Extract the (X, Y) coordinate from the center of the cell holding the provided text.  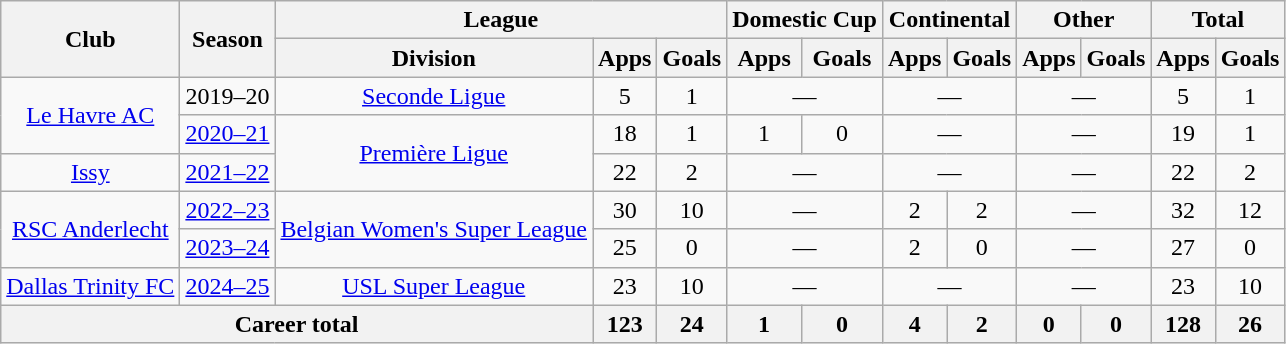
27 (1183, 248)
128 (1183, 324)
24 (692, 324)
2020–21 (228, 134)
123 (625, 324)
League (501, 20)
2023–24 (228, 248)
Season (228, 39)
32 (1183, 210)
Le Havre AC (90, 115)
4 (914, 324)
2024–25 (228, 286)
26 (1250, 324)
Division (434, 58)
30 (625, 210)
Continental (949, 20)
18 (625, 134)
Other (1084, 20)
Seconde Ligue (434, 96)
USL Super League (434, 286)
Domestic Cup (805, 20)
2022–23 (228, 210)
25 (625, 248)
2021–22 (228, 172)
RSC Anderlecht (90, 229)
Dallas Trinity FC (90, 286)
Total (1218, 20)
Career total (297, 324)
Club (90, 39)
19 (1183, 134)
Première Ligue (434, 153)
Belgian Women's Super League (434, 229)
12 (1250, 210)
2019–20 (228, 96)
Issy (90, 172)
